Search for the cell housing the specified text and yield its (X, Y) center coordinate. 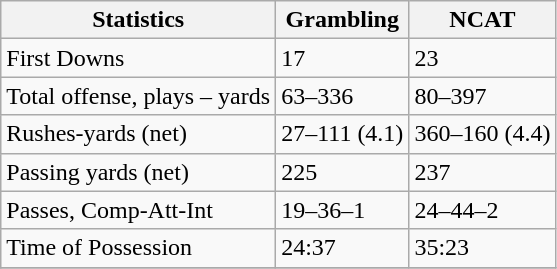
Statistics (138, 20)
360–160 (4.4) (482, 134)
24:37 (342, 248)
17 (342, 58)
24–44–2 (482, 210)
NCAT (482, 20)
Rushes-yards (net) (138, 134)
23 (482, 58)
Passes, Comp-Att-Int (138, 210)
225 (342, 172)
First Downs (138, 58)
Grambling (342, 20)
27–111 (4.1) (342, 134)
Total offense, plays – yards (138, 96)
19–36–1 (342, 210)
80–397 (482, 96)
Passing yards (net) (138, 172)
35:23 (482, 248)
Time of Possession (138, 248)
237 (482, 172)
63–336 (342, 96)
